Find where the given text appears and provide that cell's center as [x, y] coordinate. 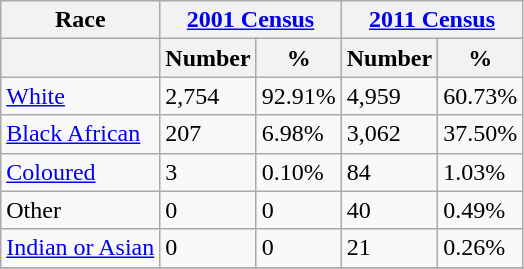
3 [208, 172]
White [80, 96]
Indian or Asian [80, 248]
0.10% [298, 172]
2,754 [208, 96]
2011 Census [432, 20]
Black African [80, 134]
1.03% [480, 172]
0.26% [480, 248]
0.49% [480, 210]
37.50% [480, 134]
Coloured [80, 172]
Race [80, 20]
3,062 [389, 134]
4,959 [389, 96]
2001 Census [250, 20]
60.73% [480, 96]
92.91% [298, 96]
6.98% [298, 134]
84 [389, 172]
21 [389, 248]
Other [80, 210]
40 [389, 210]
207 [208, 134]
